Find where the given text appears and provide that cell's center as (X, Y) coordinate. 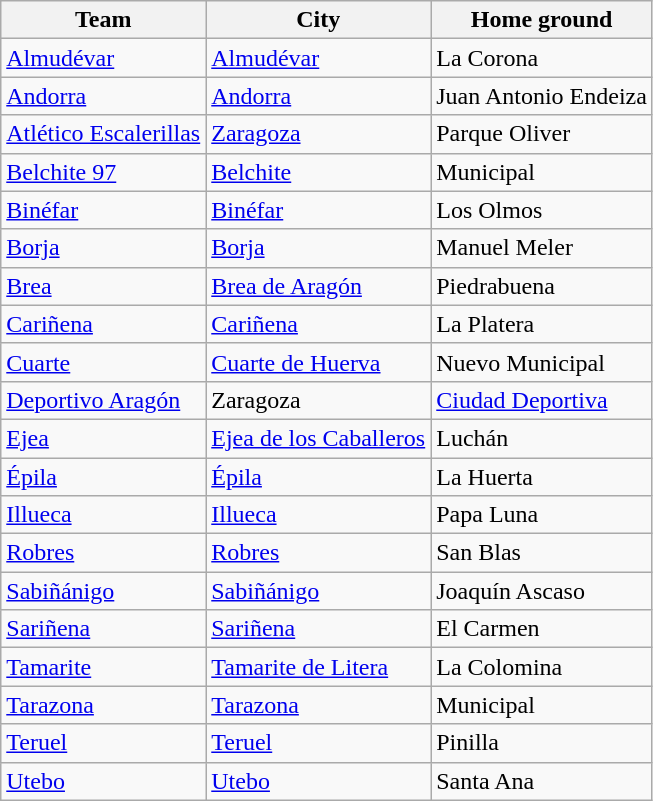
Tamarite de Litera (318, 667)
Los Olmos (542, 210)
La Huerta (542, 477)
El Carmen (542, 629)
Piedrabuena (542, 286)
Cuarte (104, 362)
Brea (104, 286)
Luchán (542, 438)
Brea de Aragón (318, 286)
La Corona (542, 58)
Santa Ana (542, 781)
Ciudad Deportiva (542, 400)
La Platera (542, 324)
Ejea (104, 438)
City (318, 20)
Team (104, 20)
Atlético Escalerillas (104, 134)
La Colomina (542, 667)
Nuevo Municipal (542, 362)
Home ground (542, 20)
San Blas (542, 553)
Manuel Meler (542, 248)
Juan Antonio Endeiza (542, 96)
Pinilla (542, 743)
Joaquín Ascaso (542, 591)
Tamarite (104, 667)
Belchite (318, 172)
Parque Oliver (542, 134)
Deportivo Aragón (104, 400)
Ejea de los Caballeros (318, 438)
Papa Luna (542, 515)
Cuarte de Huerva (318, 362)
Belchite 97 (104, 172)
